Scan for the cell matching the given text and deliver its [X, Y] coordinate at center. 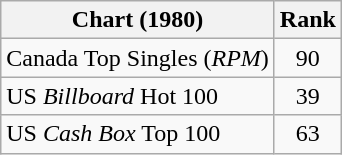
Chart (1980) [138, 20]
39 [308, 96]
63 [308, 134]
US Cash Box Top 100 [138, 134]
US Billboard Hot 100 [138, 96]
90 [308, 58]
Rank [308, 20]
Canada Top Singles (RPM) [138, 58]
